Locate the cell with the specified text and output its [X, Y] center coordinate. 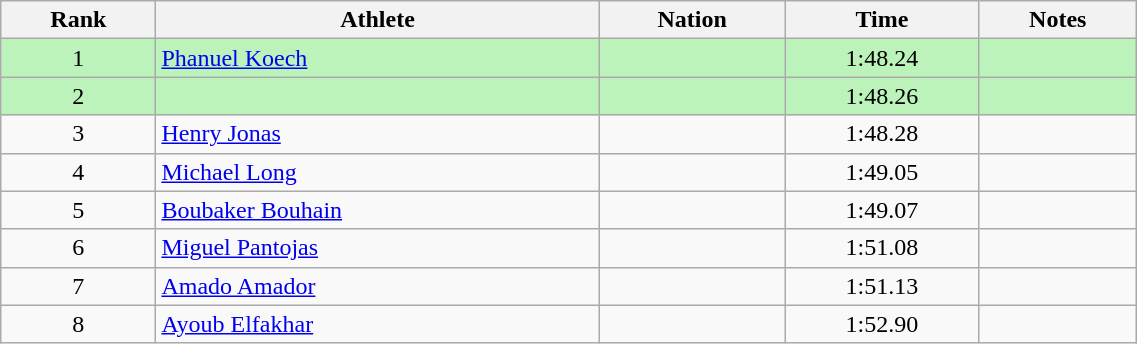
5 [78, 210]
Amado Amador [378, 286]
1:51.08 [882, 248]
Phanuel Koech [378, 58]
Rank [78, 20]
2 [78, 96]
Miguel Pantojas [378, 248]
1:52.90 [882, 324]
1 [78, 58]
Notes [1058, 20]
8 [78, 324]
Henry Jonas [378, 134]
1:51.13 [882, 286]
1:49.07 [882, 210]
Michael Long [378, 172]
1:48.26 [882, 96]
Time [882, 20]
6 [78, 248]
1:48.24 [882, 58]
Nation [692, 20]
1:48.28 [882, 134]
Athlete [378, 20]
3 [78, 134]
4 [78, 172]
7 [78, 286]
1:49.05 [882, 172]
Boubaker Bouhain [378, 210]
Ayoub Elfakhar [378, 324]
